Capture the cell that displays the provided text and extract its [X, Y] central coordinate. 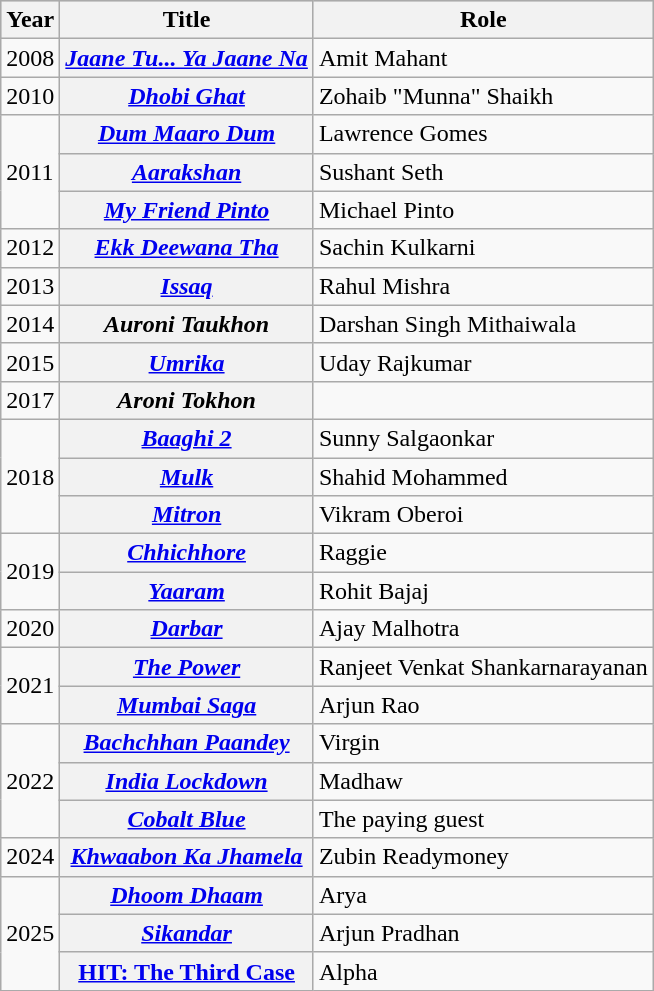
The Power [187, 667]
2024 [30, 857]
Mulk [187, 477]
Cobalt Blue [187, 819]
Raggie [483, 553]
2013 [30, 286]
Umrika [187, 362]
Auroni Taukhon [187, 324]
Aroni Tokhon [187, 400]
Sachin Kulkarni [483, 248]
2008 [30, 58]
India Lockdown [187, 781]
Vikram Oberoi [483, 515]
Ranjeet Venkat Shankarnarayanan [483, 667]
Darbar [187, 629]
Yaaram [187, 591]
Aarakshan [187, 172]
Chhichhore [187, 553]
Zohaib "Munna" Shaikh [483, 96]
Issaq [187, 286]
Baaghi 2 [187, 438]
Shahid Mohammed [483, 477]
Virgin [483, 743]
Dhoom Dhaam [187, 895]
2014 [30, 324]
2020 [30, 629]
Role [483, 20]
Dhobi Ghat [187, 96]
Year [30, 20]
Jaane Tu... Ya Jaane Na [187, 58]
Ajay Malhotra [483, 629]
Michael Pinto [483, 210]
My Friend Pinto [187, 210]
Lawrence Gomes [483, 134]
Sikandar [187, 933]
HIT: The Third Case [187, 971]
Arjun Pradhan [483, 933]
2025 [30, 933]
The paying guest [483, 819]
2017 [30, 400]
Khwaabon Ka Jhamela [187, 857]
Madhaw [483, 781]
Rohit Bajaj [483, 591]
Sunny Salgaonkar [483, 438]
Mumbai Saga [187, 705]
Zubin Readymoney [483, 857]
Sushant Seth [483, 172]
Alpha [483, 971]
Bachchhan Paandey [187, 743]
Amit Mahant [483, 58]
Ekk Deewana Tha [187, 248]
Arya [483, 895]
Arjun Rao [483, 705]
Mitron [187, 515]
2015 [30, 362]
Dum Maaro Dum [187, 134]
2022 [30, 781]
2019 [30, 572]
2012 [30, 248]
2011 [30, 172]
Title [187, 20]
Rahul Mishra [483, 286]
2018 [30, 476]
Darshan Singh Mithaiwala [483, 324]
Uday Rajkumar [483, 362]
2010 [30, 96]
2021 [30, 686]
